Output the [X, Y] coordinate of the center of the cell containing the given text.  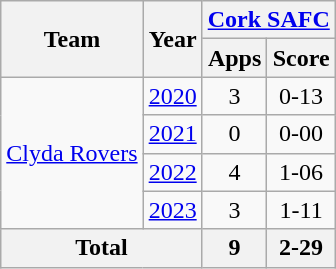
1-11 [301, 210]
Score [301, 58]
2022 [172, 172]
Total [102, 248]
0 [234, 134]
1-06 [301, 172]
Cork SAFC [268, 20]
Team [72, 39]
0-00 [301, 134]
2020 [172, 96]
2-29 [301, 248]
4 [234, 172]
0-13 [301, 96]
Apps [234, 58]
2021 [172, 134]
9 [234, 248]
Clyda Rovers [72, 153]
Year [172, 39]
2023 [172, 210]
